For the text-containing cell, return its midpoint in (X, Y) coordinate format. 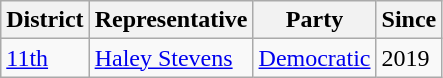
District (45, 20)
Party (314, 20)
2019 (409, 58)
Representative (171, 20)
11th (45, 58)
Since (409, 20)
Haley Stevens (171, 58)
Democratic (314, 58)
